Pinpoint the cell where the given text exists, returning its (X, Y) midpoint coordinate. 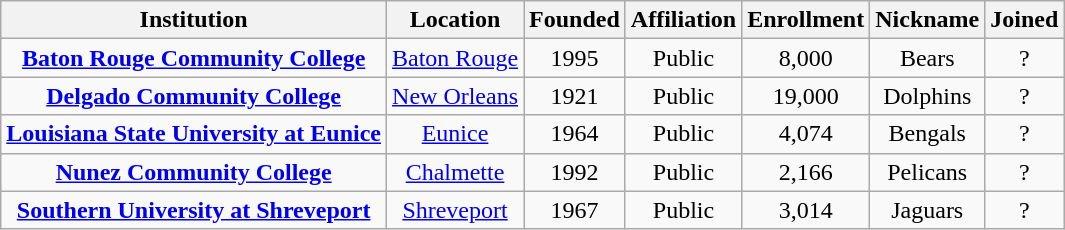
Affiliation (683, 20)
1964 (575, 134)
Pelicans (928, 172)
Baton Rouge (456, 58)
3,014 (806, 210)
Location (456, 20)
Chalmette (456, 172)
2,166 (806, 172)
Jaguars (928, 210)
1921 (575, 96)
Louisiana State University at Eunice (194, 134)
Delgado Community College (194, 96)
Shreveport (456, 210)
Founded (575, 20)
Institution (194, 20)
Baton Rouge Community College (194, 58)
1967 (575, 210)
19,000 (806, 96)
4,074 (806, 134)
Southern University at Shreveport (194, 210)
Bears (928, 58)
Eunice (456, 134)
1992 (575, 172)
1995 (575, 58)
Bengals (928, 134)
Dolphins (928, 96)
New Orleans (456, 96)
Nickname (928, 20)
8,000 (806, 58)
Nunez Community College (194, 172)
Joined (1024, 20)
Enrollment (806, 20)
